Locate the cell with the specified text and output its [x, y] center coordinate. 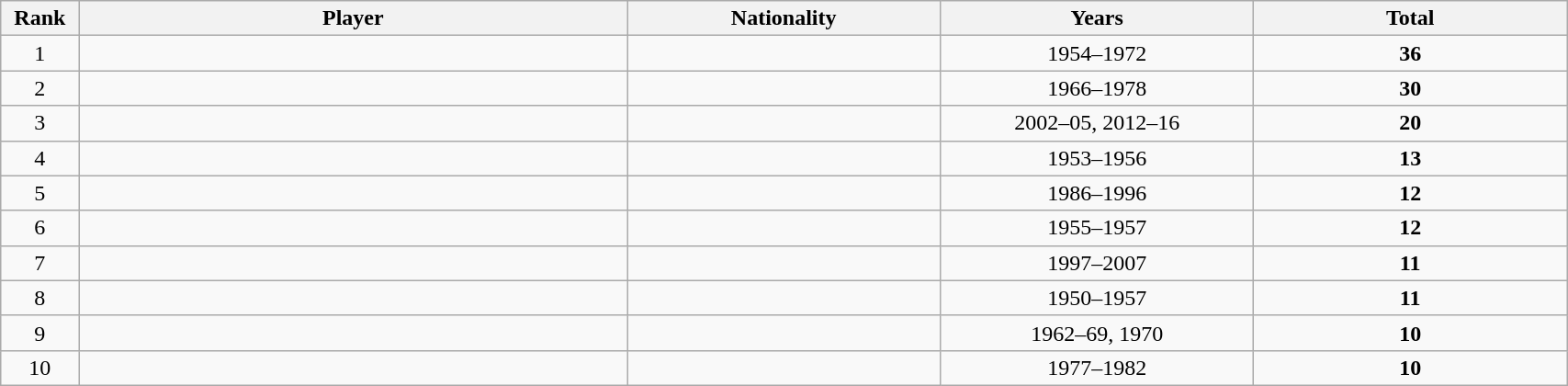
3 [40, 123]
Total [1411, 18]
Rank [40, 18]
1997–2007 [1097, 263]
4 [40, 158]
1955–1957 [1097, 228]
Player [353, 18]
2002–05, 2012–16 [1097, 123]
9 [40, 333]
1950–1957 [1097, 298]
36 [1411, 53]
1986–1996 [1097, 193]
2 [40, 88]
8 [40, 298]
7 [40, 263]
30 [1411, 88]
Years [1097, 18]
Nationality [784, 18]
1977–1982 [1097, 368]
1953–1956 [1097, 158]
1 [40, 53]
1954–1972 [1097, 53]
1966–1978 [1097, 88]
6 [40, 228]
5 [40, 193]
13 [1411, 158]
20 [1411, 123]
1962–69, 1970 [1097, 333]
